Scan for the cell matching the given text and deliver its (x, y) coordinate at center. 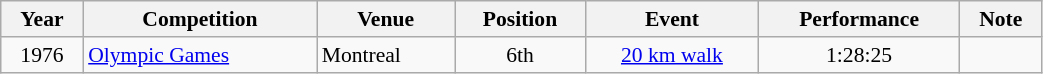
Event (672, 19)
6th (520, 55)
1:28:25 (860, 55)
Performance (860, 19)
Year (42, 19)
Position (520, 19)
Note (1001, 19)
1976 (42, 55)
Montreal (386, 55)
Olympic Games (200, 55)
20 km walk (672, 55)
Competition (200, 19)
Venue (386, 19)
